Return [x, y] of the center of cell containing provided text 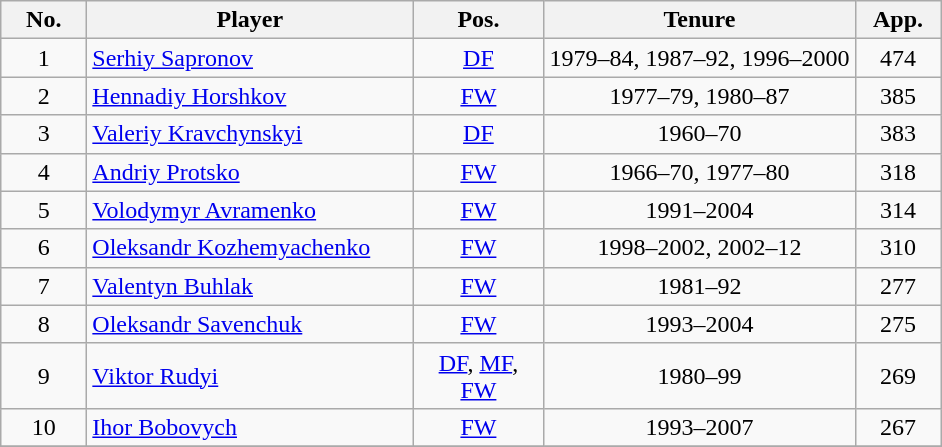
1993–2004 [700, 324]
Tenure [700, 20]
Volodymyr Avramenko [250, 210]
4 [44, 172]
267 [898, 427]
1993–2007 [700, 427]
310 [898, 248]
5 [44, 210]
277 [898, 286]
385 [898, 96]
App. [898, 20]
1981–92 [700, 286]
318 [898, 172]
Pos. [478, 20]
1 [44, 58]
383 [898, 134]
314 [898, 210]
Valentyn Buhlak [250, 286]
9 [44, 376]
2 [44, 96]
Serhiy Sapronov [250, 58]
474 [898, 58]
269 [898, 376]
1977–79, 1980–87 [700, 96]
Oleksandr Kozhemyachenko [250, 248]
Viktor Rudyi [250, 376]
Valeriy Kravchynskyi [250, 134]
10 [44, 427]
275 [898, 324]
3 [44, 134]
Ihor Bobovych [250, 427]
No. [44, 20]
1980–99 [700, 376]
6 [44, 248]
1979–84, 1987–92, 1996–2000 [700, 58]
Oleksandr Savenchuk [250, 324]
Hennadiy Horshkov [250, 96]
Player [250, 20]
1998–2002, 2002–12 [700, 248]
8 [44, 324]
DF, MF, FW [478, 376]
7 [44, 286]
Andriy Protsko [250, 172]
1991–2004 [700, 210]
1960–70 [700, 134]
1966–70, 1977–80 [700, 172]
